For the text-containing cell, return its midpoint in [X, Y] coordinate format. 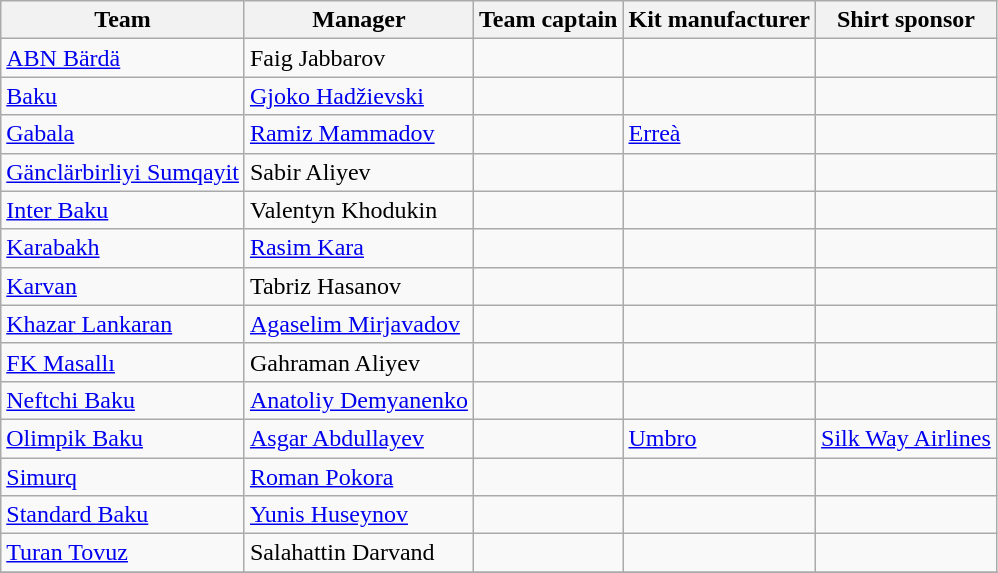
Gabala [123, 134]
Umbro [720, 438]
Rasim Kara [358, 248]
Olimpik Baku [123, 438]
Valentyn Khodukin [358, 210]
Yunis Huseynov [358, 515]
Baku [123, 96]
Gjoko Hadžievski [358, 96]
Tabriz Hasanov [358, 286]
ABN Bärdä [123, 58]
Shirt sponsor [906, 20]
Neftchi Baku [123, 400]
Kit manufacturer [720, 20]
Manager [358, 20]
Khazar Lankaran [123, 324]
Standard Baku [123, 515]
Turan Tovuz [123, 553]
Sabir Aliyev [358, 172]
Team [123, 20]
Gänclärbirliyi Sumqayit [123, 172]
Karvan [123, 286]
Salahattin Darvand [358, 553]
Silk Way Airlines [906, 438]
Karabakh [123, 248]
Erreà [720, 134]
Faig Jabbarov [358, 58]
Asgar Abdullayev [358, 438]
Gahraman Aliyev [358, 362]
FK Masallı [123, 362]
Anatoliy Demyanenko [358, 400]
Ramiz Mammadov [358, 134]
Team captain [548, 20]
Inter Baku [123, 210]
Roman Pokora [358, 477]
Agaselim Mirjavadov [358, 324]
Simurq [123, 477]
